Identify which cell holds the provided text, then report its [x, y] central coordinate. 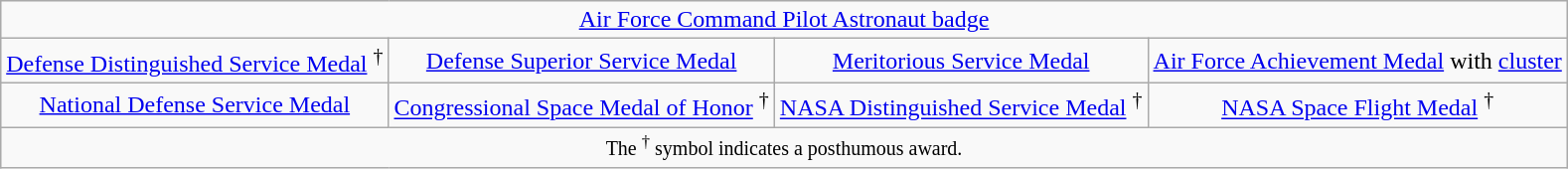
Meritorious Service Medal [961, 62]
NASA Space Flight Medal † [1357, 105]
Congressional Space Medal of Honor † [581, 105]
Air Force Command Pilot Astronaut badge [785, 20]
Defense Distinguished Service Medal † [195, 62]
National Defense Service Medal [195, 105]
The † symbol indicates a posthumous award. [785, 147]
NASA Distinguished Service Medal † [961, 105]
Defense Superior Service Medal [581, 62]
Air Force Achievement Medal with cluster [1357, 62]
